Pinpoint the cell where the given text exists, returning its [X, Y] midpoint coordinate. 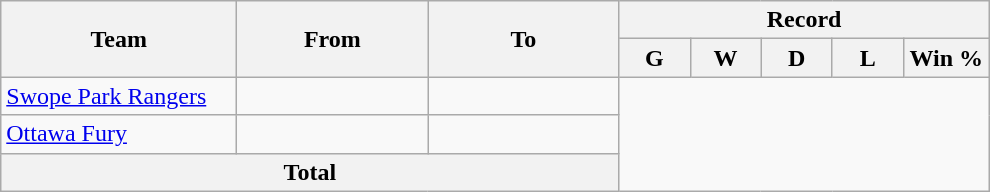
Total [310, 172]
Swope Park Rangers [119, 96]
Record [804, 20]
To [524, 39]
Team [119, 39]
Win % [946, 58]
D [796, 58]
From [332, 39]
W [726, 58]
G [654, 58]
Ottawa Fury [119, 134]
L [868, 58]
